Capture the cell that displays the provided text and extract its (x, y) central coordinate. 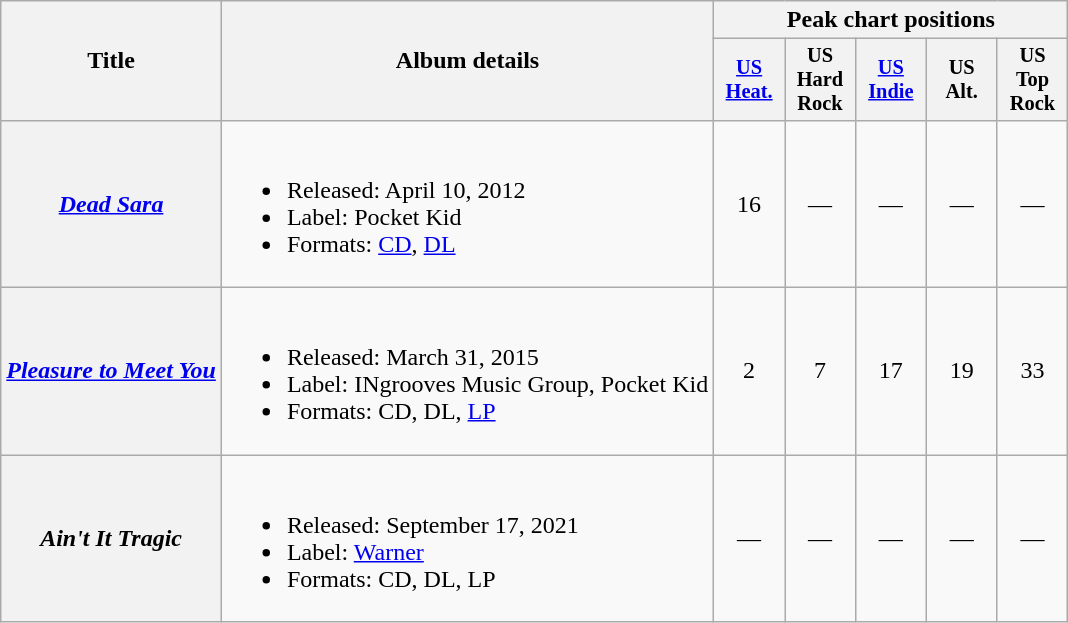
19 (962, 372)
Released: April 10, 2012Label: Pocket KidFormats: CD, DL (467, 204)
17 (890, 372)
Released: March 31, 2015Label: INgrooves Music Group, Pocket KidFormats: CD, DL, LP (467, 372)
Title (112, 61)
2 (750, 372)
USTop Rock (1032, 80)
16 (750, 204)
USHeat. (750, 80)
USHard Rock (820, 80)
Released: September 17, 2021Label: WarnerFormats: CD, DL, LP (467, 538)
Dead Sara (112, 204)
USIndie (890, 80)
33 (1032, 372)
Album details (467, 61)
Peak chart positions (891, 20)
7 (820, 372)
Ain't It Tragic (112, 538)
Pleasure to Meet You (112, 372)
USAlt. (962, 80)
